Find where the given text appears and provide that cell's center as (x, y) coordinate. 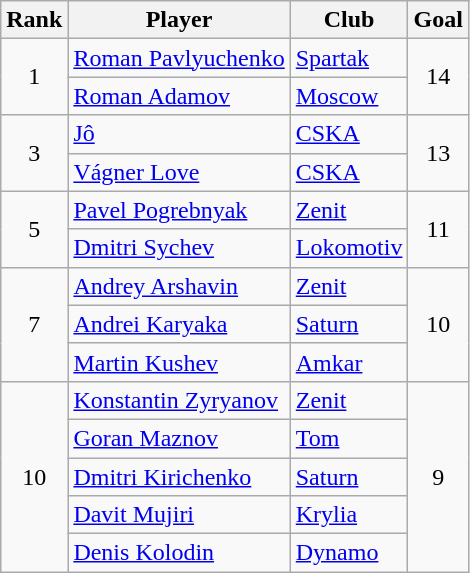
11 (438, 229)
13 (438, 153)
Rank (34, 20)
Club (349, 20)
Roman Adamov (179, 96)
Spartak (349, 58)
Dynamo (349, 553)
1 (34, 77)
9 (438, 476)
Moscow (349, 96)
Denis Kolodin (179, 553)
14 (438, 77)
Dmitri Kirichenko (179, 477)
Andrey Arshavin (179, 286)
Jô (179, 134)
Martin Kushev (179, 362)
Lokomotiv (349, 248)
Player (179, 20)
Andrei Karyaka (179, 324)
7 (34, 324)
Vágner Love (179, 172)
Pavel Pogrebnyak (179, 210)
5 (34, 229)
3 (34, 153)
Dmitri Sychev (179, 248)
Krylia (349, 515)
Goran Maznov (179, 438)
Amkar (349, 362)
Tom (349, 438)
Konstantin Zyryanov (179, 400)
Davit Mujiri (179, 515)
Goal (438, 20)
Roman Pavlyuchenko (179, 58)
